Return [x, y] of the center of cell containing provided text 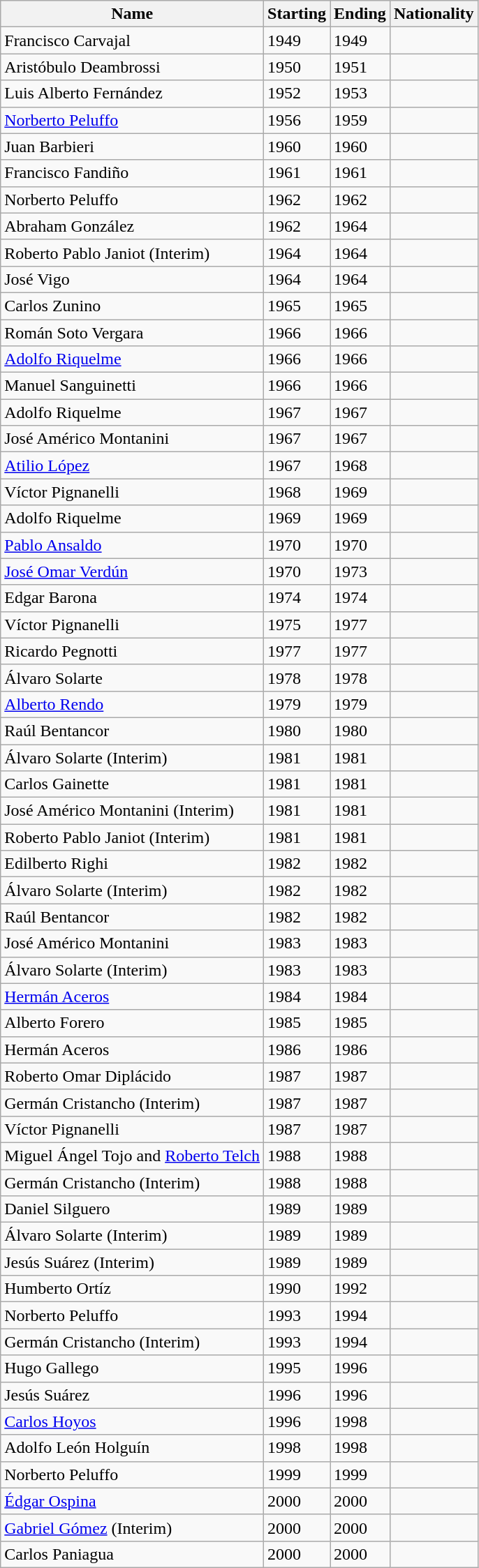
Nationality [434, 14]
Abraham González [133, 226]
José Omar Verdún [133, 572]
1973 [360, 572]
Álvaro Solarte [133, 678]
Humberto Ortíz [133, 1289]
Francisco Fandiño [133, 173]
José Vigo [133, 279]
Ending [360, 14]
1975 [297, 625]
Román Soto Vergara [133, 333]
Daniel Silguero [133, 1209]
1990 [297, 1289]
Roberto Omar Diplácido [133, 1076]
Alberto Forero [133, 1023]
Name [133, 14]
Alberto Rendo [133, 704]
Édgar Ospina [133, 1501]
1959 [360, 120]
1956 [297, 120]
Jesús Suárez (Interim) [133, 1262]
Carlos Zunino [133, 306]
1951 [360, 67]
Manuel Sanguinetti [133, 386]
1952 [297, 94]
1953 [360, 94]
Miguel Ángel Tojo and Roberto Telch [133, 1156]
Jesús Suárez [133, 1395]
Edgar Barona [133, 598]
Ricardo Pegnotti [133, 651]
Aristóbulo Deambrossi [133, 67]
1950 [297, 67]
Carlos Gainette [133, 784]
Francisco Carvajal [133, 40]
Carlos Paniagua [133, 1554]
Carlos Hoyos [133, 1421]
1992 [360, 1289]
Gabriel Gómez (Interim) [133, 1528]
Pablo Ansaldo [133, 545]
Luis Alberto Fernández [133, 94]
Adolfo León Holguín [133, 1448]
Atilio López [133, 465]
José Américo Montanini (Interim) [133, 811]
1995 [297, 1368]
Edilberto Righi [133, 864]
Juan Barbieri [133, 147]
Starting [297, 14]
Hugo Gallego [133, 1368]
